Determine the [X, Y] coordinate at the center of the cell enclosing the given text.  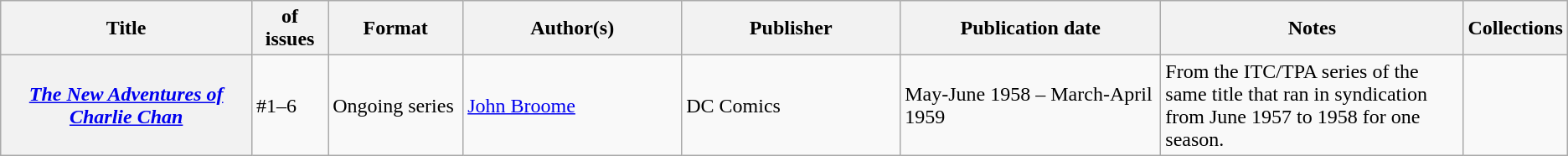
Author(s) [573, 29]
From the ITC/TPA series of the same title that ran in syndication from June 1957 to 1958 for one season. [1312, 106]
The New Adventures of Charlie Chan [126, 106]
#1–6 [290, 106]
DC Comics [791, 106]
Ongoing series [395, 106]
Format [395, 29]
Publication date [1030, 29]
John Broome [573, 106]
Title [126, 29]
of issues [290, 29]
Collections [1515, 29]
May-June 1958 – March-April 1959 [1030, 106]
Notes [1312, 29]
Publisher [791, 29]
